Output the (x, y) coordinate of the center of the cell containing the given text.  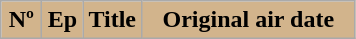
Ep (62, 20)
Title (112, 20)
Original air date (248, 20)
Nº (22, 20)
